From the cell containing the given text, extract its center point as (x, y) coordinate. 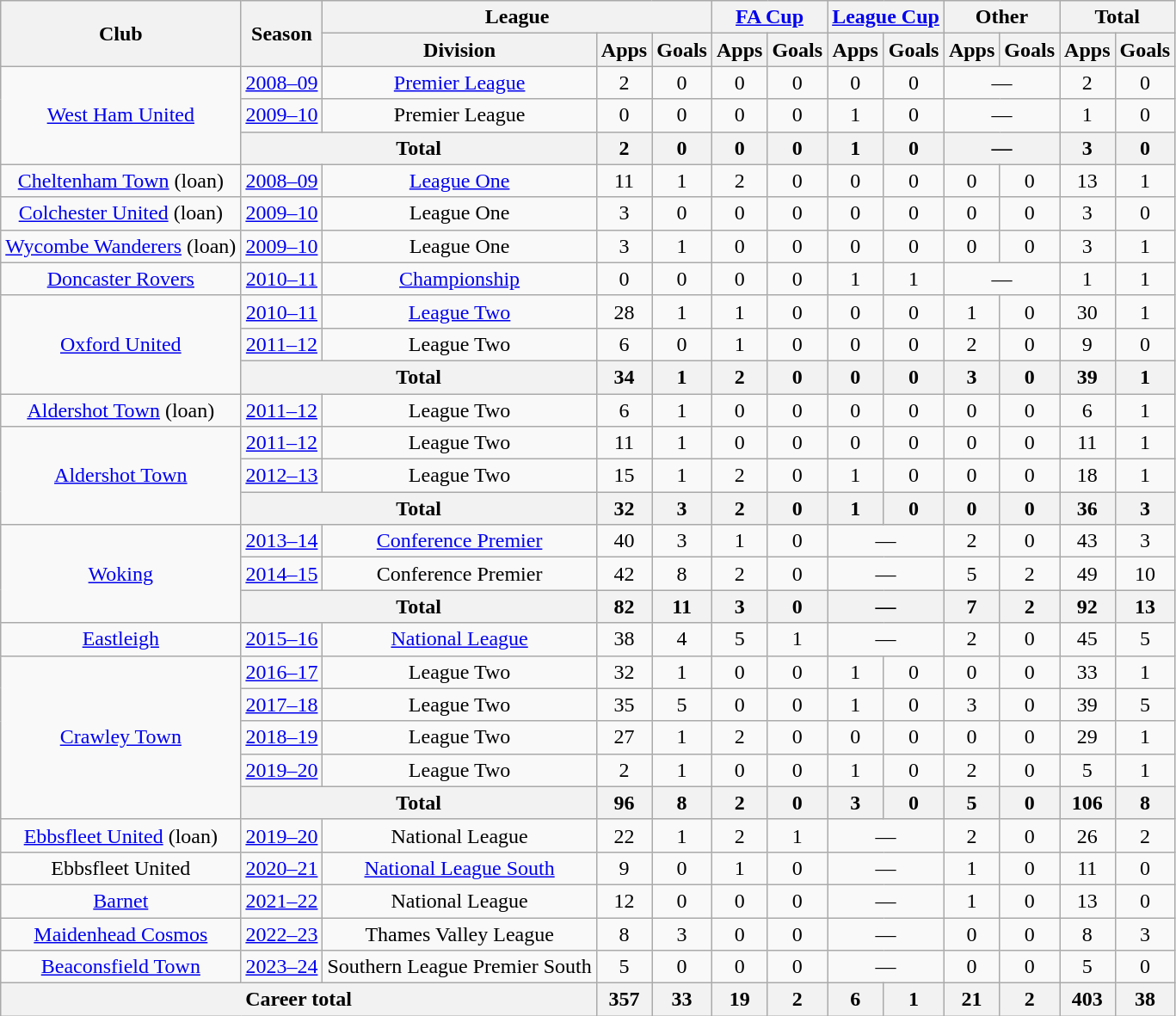
22 (624, 835)
27 (624, 737)
2018–19 (282, 737)
2022–23 (282, 933)
2013–14 (282, 541)
2014–15 (282, 574)
West Ham United (120, 115)
2016–17 (282, 672)
Oxford United (120, 344)
Woking (120, 574)
12 (624, 901)
League Cup (886, 17)
36 (1087, 508)
Career total (299, 1000)
FA Cup (769, 17)
15 (624, 476)
Eastleigh (120, 639)
403 (1087, 1000)
43 (1087, 541)
2020–21 (282, 868)
34 (624, 377)
Aldershot Town (120, 476)
49 (1087, 574)
2012–13 (282, 476)
21 (971, 1000)
Ebbsfleet United (120, 868)
Crawley Town (120, 737)
Cheltenham Town (loan) (120, 181)
Colchester United (loan) (120, 213)
29 (1087, 737)
Beaconsfield Town (120, 967)
40 (624, 541)
Maidenhead Cosmos (120, 933)
26 (1087, 835)
Barnet (120, 901)
42 (624, 574)
Doncaster Rovers (120, 279)
4 (682, 639)
2017–18 (282, 705)
82 (624, 607)
45 (1087, 639)
Division (459, 50)
96 (624, 803)
Aldershot Town (loan) (120, 410)
7 (971, 607)
28 (624, 311)
League (518, 17)
35 (624, 705)
Other (1001, 17)
10 (1145, 574)
2023–24 (282, 967)
92 (1087, 607)
Club (120, 34)
National League South (459, 868)
18 (1087, 476)
357 (624, 1000)
Wycombe Wanderers (loan) (120, 246)
2021–22 (282, 901)
Southern League Premier South (459, 967)
Championship (459, 279)
Ebbsfleet United (loan) (120, 835)
106 (1087, 803)
19 (739, 1000)
2015–16 (282, 639)
30 (1087, 311)
Thames Valley League (459, 933)
Season (282, 34)
